Locate the cell with the specified text and output its [x, y] center coordinate. 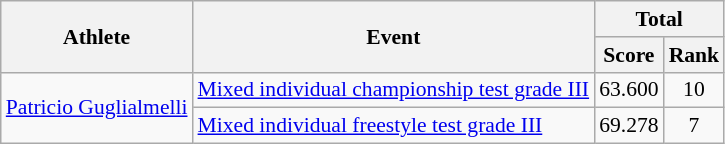
69.278 [628, 126]
Mixed individual championship test grade III [394, 90]
Athlete [97, 36]
63.600 [628, 90]
Total [659, 19]
Mixed individual freestyle test grade III [394, 126]
10 [694, 90]
Score [628, 55]
Patricio Guglialmelli [97, 108]
Event [394, 36]
7 [694, 126]
Rank [694, 55]
